Provide the (x, y) coordinate of the cell's center where the given text is located.  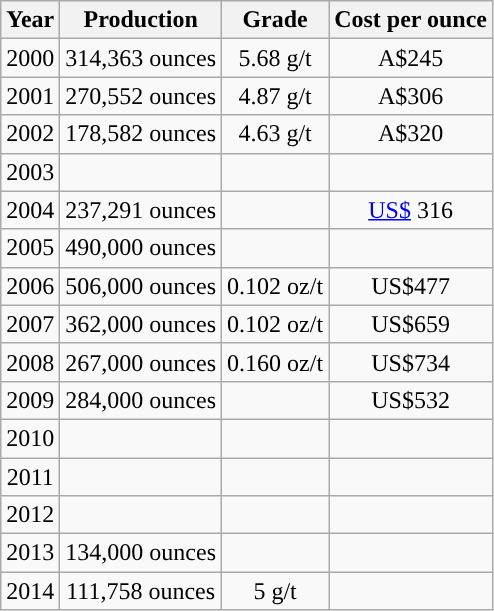
284,000 ounces (141, 400)
134,000 ounces (141, 553)
US$734 (411, 362)
2000 (30, 58)
2011 (30, 477)
2006 (30, 286)
4.63 g/t (276, 134)
362,000 ounces (141, 324)
US$532 (411, 400)
Production (141, 20)
Year (30, 20)
US$ 316 (411, 210)
Grade (276, 20)
US$659 (411, 324)
490,000 ounces (141, 248)
2009 (30, 400)
A$320 (411, 134)
2010 (30, 438)
2007 (30, 324)
267,000 ounces (141, 362)
A$306 (411, 96)
5.68 g/t (276, 58)
111,758 ounces (141, 591)
314,363 ounces (141, 58)
4.87 g/t (276, 96)
237,291 ounces (141, 210)
178,582 ounces (141, 134)
506,000 ounces (141, 286)
5 g/t (276, 591)
0.160 oz/t (276, 362)
2001 (30, 96)
2012 (30, 515)
A$245 (411, 58)
2003 (30, 172)
2014 (30, 591)
US$477 (411, 286)
Cost per ounce (411, 20)
2013 (30, 553)
2005 (30, 248)
2008 (30, 362)
2004 (30, 210)
2002 (30, 134)
270,552 ounces (141, 96)
